For the text-containing cell, return its midpoint in [x, y] coordinate format. 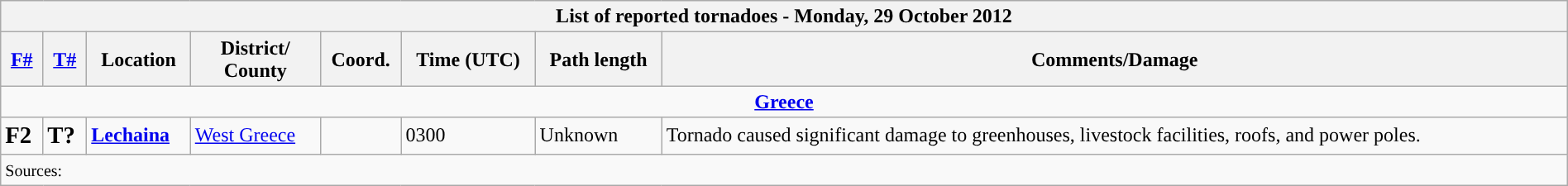
F2 [22, 136]
Location [139, 60]
Greece [784, 102]
Tornado caused significant damage to greenhouses, livestock facilities, roofs, and power poles. [1115, 136]
List of reported tornadoes - Monday, 29 October 2012 [784, 17]
Comments/Damage [1115, 60]
District/County [255, 60]
F# [22, 60]
West Greece [255, 136]
Sources: [784, 169]
Lechaina [139, 136]
Coord. [361, 60]
T# [65, 60]
Unknown [599, 136]
Time (UTC) [468, 60]
T? [65, 136]
Path length [599, 60]
0300 [468, 136]
